Scan for the cell matching the given text and deliver its (x, y) coordinate at center. 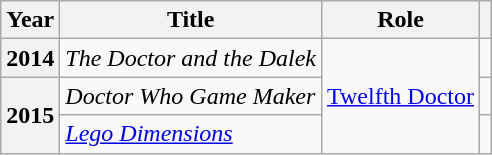
Lego Dimensions (191, 134)
Title (191, 20)
Doctor Who Game Maker (191, 96)
2014 (30, 58)
2015 (30, 115)
The Doctor and the Dalek (191, 58)
Twelfth Doctor (400, 96)
Year (30, 20)
Role (400, 20)
